Locate the cell with the specified text and output its (X, Y) center coordinate. 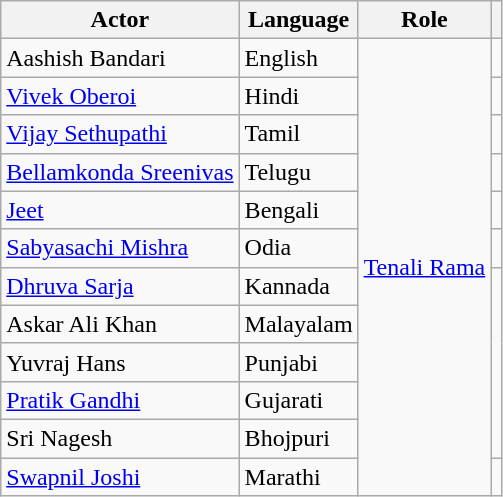
Vijay Sethupathi (120, 134)
Pratik Gandhi (120, 400)
Malayalam (298, 324)
Jeet (120, 210)
Sri Nagesh (120, 438)
Odia (298, 248)
Vivek Oberoi (120, 96)
Swapnil Joshi (120, 477)
Dhruva Sarja (120, 286)
Askar Ali Khan (120, 324)
Kannada (298, 286)
Tamil (298, 134)
Role (424, 20)
Marathi (298, 477)
Yuvraj Hans (120, 362)
English (298, 58)
Actor (120, 20)
Bengali (298, 210)
Hindi (298, 96)
Punjabi (298, 362)
Language (298, 20)
Aashish Bandari (120, 58)
Tenali Rama (424, 268)
Bhojpuri (298, 438)
Bellamkonda Sreenivas (120, 172)
Telugu (298, 172)
Sabyasachi Mishra (120, 248)
Gujarati (298, 400)
